Capture the cell that displays the provided text and extract its (X, Y) central coordinate. 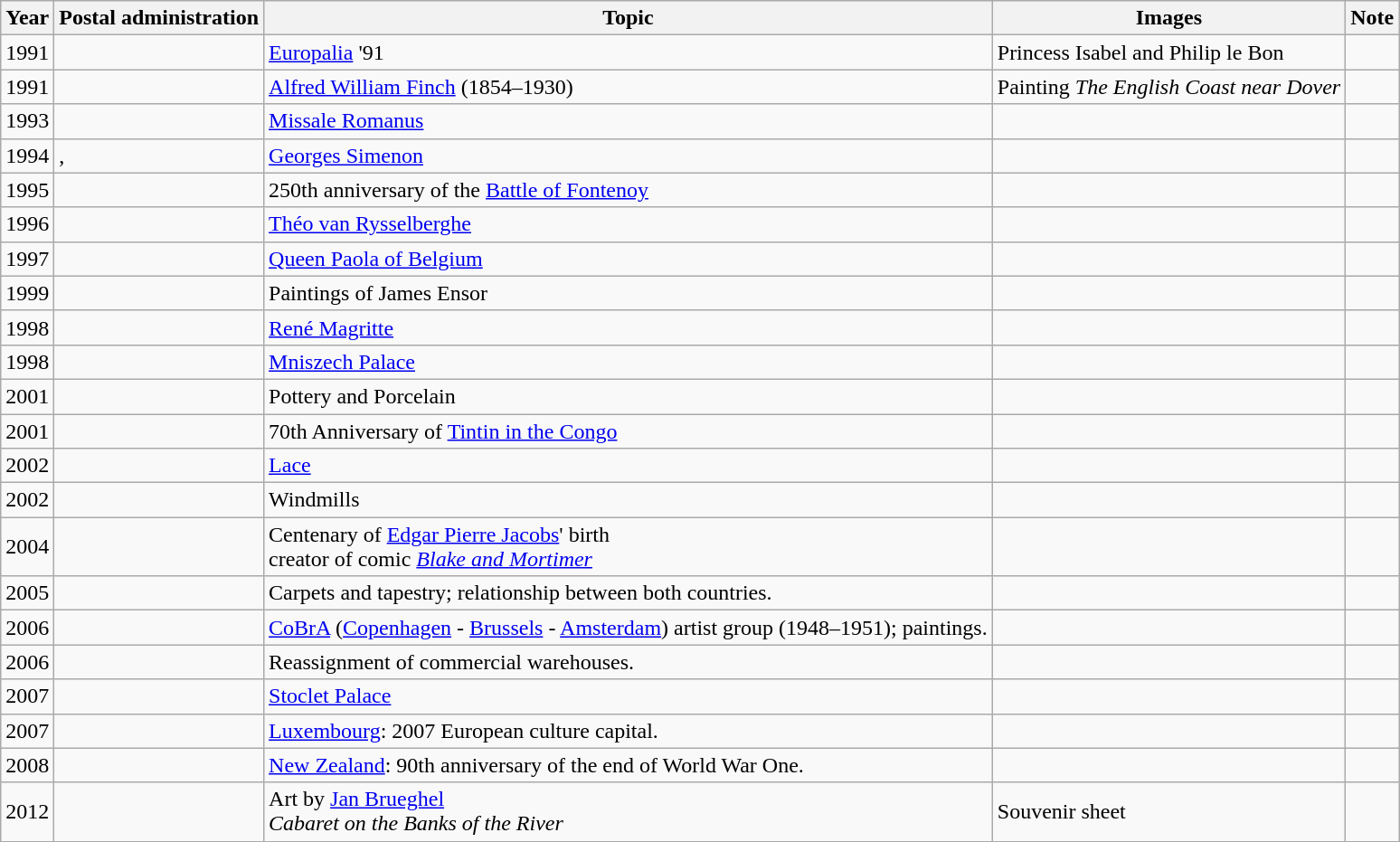
Images (1168, 18)
Europalia '91 (629, 52)
Paintings of James Ensor (629, 293)
2004 (27, 546)
Pottery and Porcelain (629, 396)
1997 (27, 259)
Théo van Rysselberghe (629, 224)
1999 (27, 293)
Note (1373, 18)
1995 (27, 190)
, (159, 156)
Stoclet Palace (629, 696)
Reassignment of commercial warehouses. (629, 662)
Missale Romanus (629, 121)
1996 (27, 224)
Georges Simenon (629, 156)
1994 (27, 156)
Mniszech Palace (629, 362)
70th Anniversary of Tintin in the Congo (629, 431)
Year (27, 18)
Painting The English Coast near Dover (1168, 87)
New Zealand: 90th anniversary of the end of World War One. (629, 765)
Art by Jan BrueghelCabaret on the Banks of the River (629, 812)
Alfred William Finch (1854–1930) (629, 87)
2008 (27, 765)
CoBrA (Copenhagen - Brussels - Amsterdam) artist group (1948–1951); paintings. (629, 628)
Windmills (629, 500)
Queen Paola of Belgium (629, 259)
Lace (629, 466)
Luxembourg: 2007 European culture capital. (629, 731)
Topic (629, 18)
Souvenir sheet (1168, 812)
250th anniversary of the Battle of Fontenoy (629, 190)
Centenary of Edgar Pierre Jacobs' birthcreator of comic Blake and Mortimer (629, 546)
Princess Isabel and Philip le Bon (1168, 52)
2012 (27, 812)
1993 (27, 121)
René Magritte (629, 327)
Carpets and tapestry; relationship between both countries. (629, 593)
2005 (27, 593)
Postal administration (159, 18)
